Determine the (X, Y) coordinate at the center of the cell enclosing the given text.  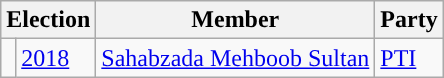
Election (48, 20)
Party (409, 20)
2018 (56, 58)
PTI (409, 58)
Member (236, 20)
Sahabzada Mehboob Sultan (236, 58)
